Return the [X, Y] coordinate for the center point of the cell that contains the specified text.  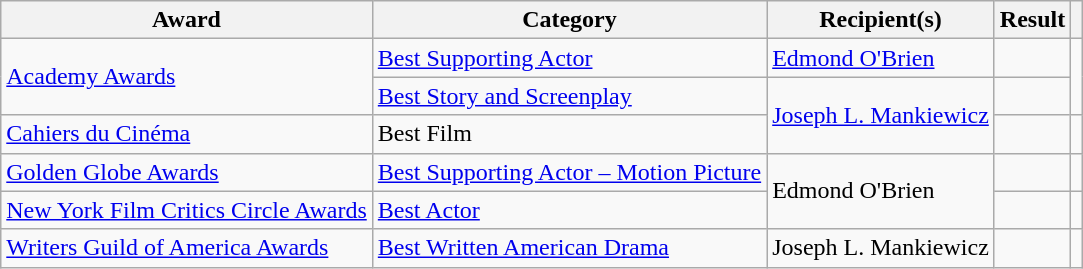
Best Supporting Actor – Motion Picture [569, 172]
Result [1032, 20]
Best Film [569, 134]
Academy Awards [187, 77]
New York Film Critics Circle Awards [187, 210]
Writers Guild of America Awards [187, 248]
Cahiers du Cinéma [187, 134]
Golden Globe Awards [187, 172]
Award [187, 20]
Best Story and Screenplay [569, 96]
Best Actor [569, 210]
Best Supporting Actor [569, 58]
Category [569, 20]
Recipient(s) [881, 20]
Best Written American Drama [569, 248]
